Capture the cell that displays the provided text and extract its [x, y] central coordinate. 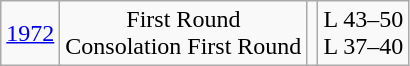
1972 [30, 34]
First RoundConsolation First Round [184, 34]
L 43–50L 37–40 [364, 34]
